For the text-containing cell, return its midpoint in (X, Y) coordinate format. 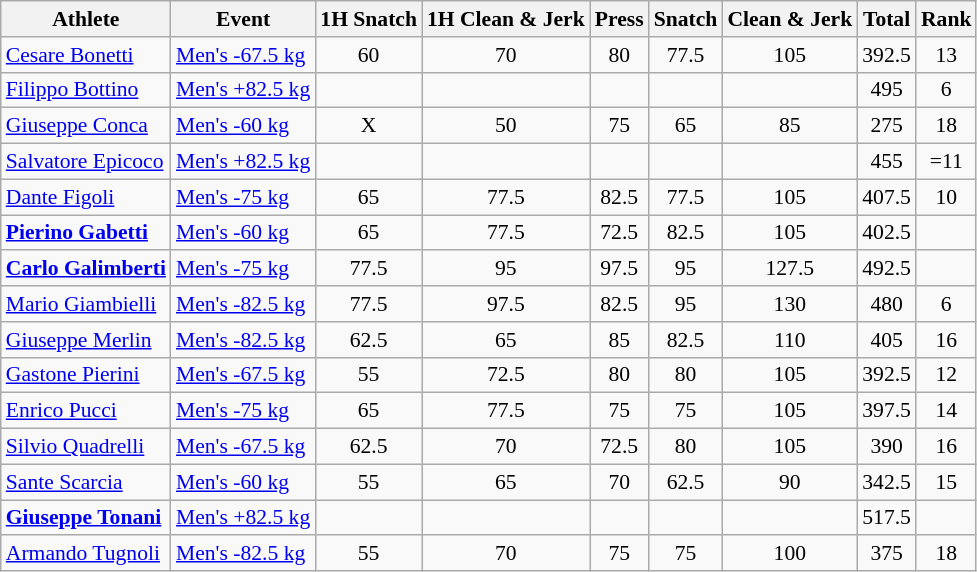
Pierino Gabetti (86, 233)
90 (790, 482)
13 (946, 55)
492.5 (886, 269)
130 (790, 304)
10 (946, 197)
Giuseppe Conca (86, 126)
Filippo Bottino (86, 90)
Cesare Bonetti (86, 55)
275 (886, 126)
Total (886, 19)
Press (620, 19)
397.5 (886, 411)
Giuseppe Merlin (86, 340)
Rank (946, 19)
15 (946, 482)
50 (506, 126)
480 (886, 304)
342.5 (886, 482)
390 (886, 447)
X (368, 126)
Giuseppe Tonani (86, 518)
Dante Figoli (86, 197)
Sante Scarcia (86, 482)
Athlete (86, 19)
Mario Giambielli (86, 304)
12 (946, 375)
517.5 (886, 518)
1H Snatch (368, 19)
407.5 (886, 197)
405 (886, 340)
Enrico Pucci (86, 411)
127.5 (790, 269)
Snatch (686, 19)
Silvio Quadrelli (86, 447)
=11 (946, 162)
1H Clean & Jerk (506, 19)
455 (886, 162)
375 (886, 554)
Gastone Pierini (86, 375)
14 (946, 411)
Carlo Galimberti (86, 269)
495 (886, 90)
60 (368, 55)
Armando Tugnoli (86, 554)
110 (790, 340)
402.5 (886, 233)
100 (790, 554)
Event (243, 19)
Clean & Jerk (790, 19)
Salvatore Epicoco (86, 162)
